Return (x, y) of the center of cell containing provided text 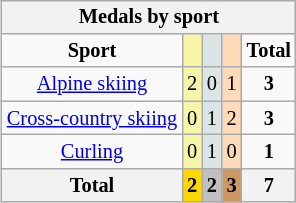
Cross-country skiing (92, 118)
Sport (92, 51)
Medals by sport (149, 17)
7 (269, 185)
Curling (92, 152)
Alpine skiing (92, 84)
